Locate the cell with the specified text and output its [x, y] center coordinate. 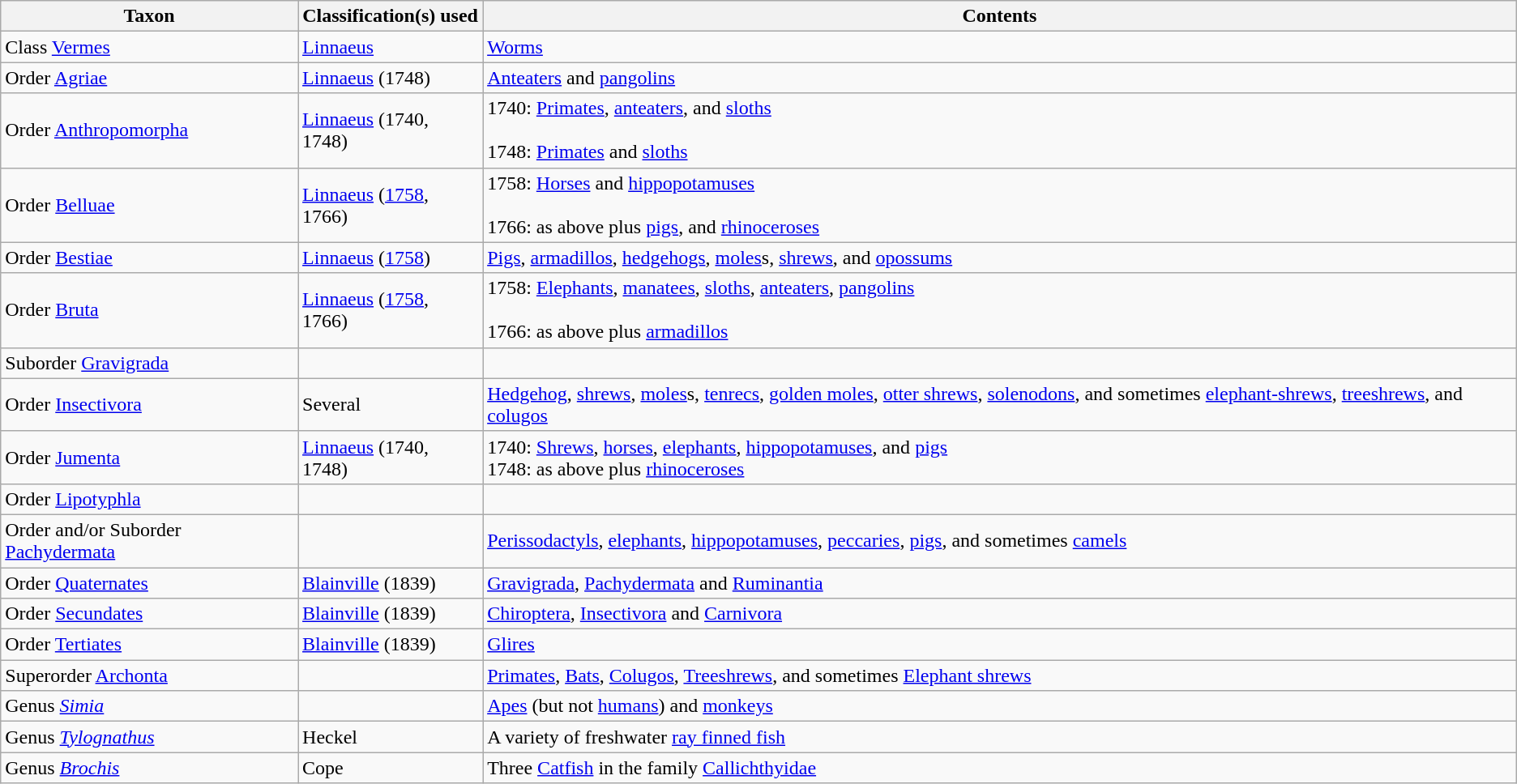
Order Belluae [149, 205]
Order Agriae [149, 78]
Chiroptera, Insectivora and Carnivora [1000, 614]
Superorder Archonta [149, 675]
Order Secundates [149, 614]
Linnaeus (1758) [391, 258]
Linnaeus (1748) [391, 78]
Anteaters and pangolins [1000, 78]
Contents [1000, 16]
1758: Horses and hippopotamuses1766: as above plus pigs, and rhinoceroses [1000, 205]
A variety of freshwater ray finned fish [1000, 737]
Genus Simia [149, 706]
Worms [1000, 47]
Perissodactyls, elephants, hippopotamuses, peccaries, pigs, and sometimes camels [1000, 541]
Order Insectivora [149, 405]
Class Vermes [149, 47]
Heckel [391, 737]
Order Bruta [149, 310]
Suborder Gravigrada [149, 363]
Order Jumenta [149, 457]
Genus Tylognathus [149, 737]
Hedgehog, shrews, moless, tenrecs, golden moles, otter shrews, solenodons, and sometimes elephant-shrews, treeshrews, and colugos [1000, 405]
Order Lipotyphla [149, 499]
1740: Primates, anteaters, and sloths1748: Primates and sloths [1000, 130]
1758: Elephants, manatees, sloths, anteaters, pangolins1766: as above plus armadillos [1000, 310]
Linnaeus [391, 47]
Three Catfish in the family Callichthyidae [1000, 768]
Order and/or Suborder Pachydermata [149, 541]
Pigs, armadillos, hedgehogs, moless, shrews, and opossums [1000, 258]
Order Bestiae [149, 258]
Genus Brochis [149, 768]
Gravigrada, Pachydermata and Ruminantia [1000, 582]
Taxon [149, 16]
Classification(s) used [391, 16]
Order Quaternates [149, 582]
Apes (but not humans) and monkeys [1000, 706]
Glires [1000, 645]
1740: Shrews, horses, elephants, hippopotamuses, and pigs1748: as above plus rhinoceroses [1000, 457]
Primates, Bats, Colugos, Treeshrews, and sometimes Elephant shrews [1000, 675]
Several [391, 405]
Cope [391, 768]
Order Tertiates [149, 645]
Order Anthropomorpha [149, 130]
